Return the [x, y] coordinate for the center point of the cell that contains the specified text.  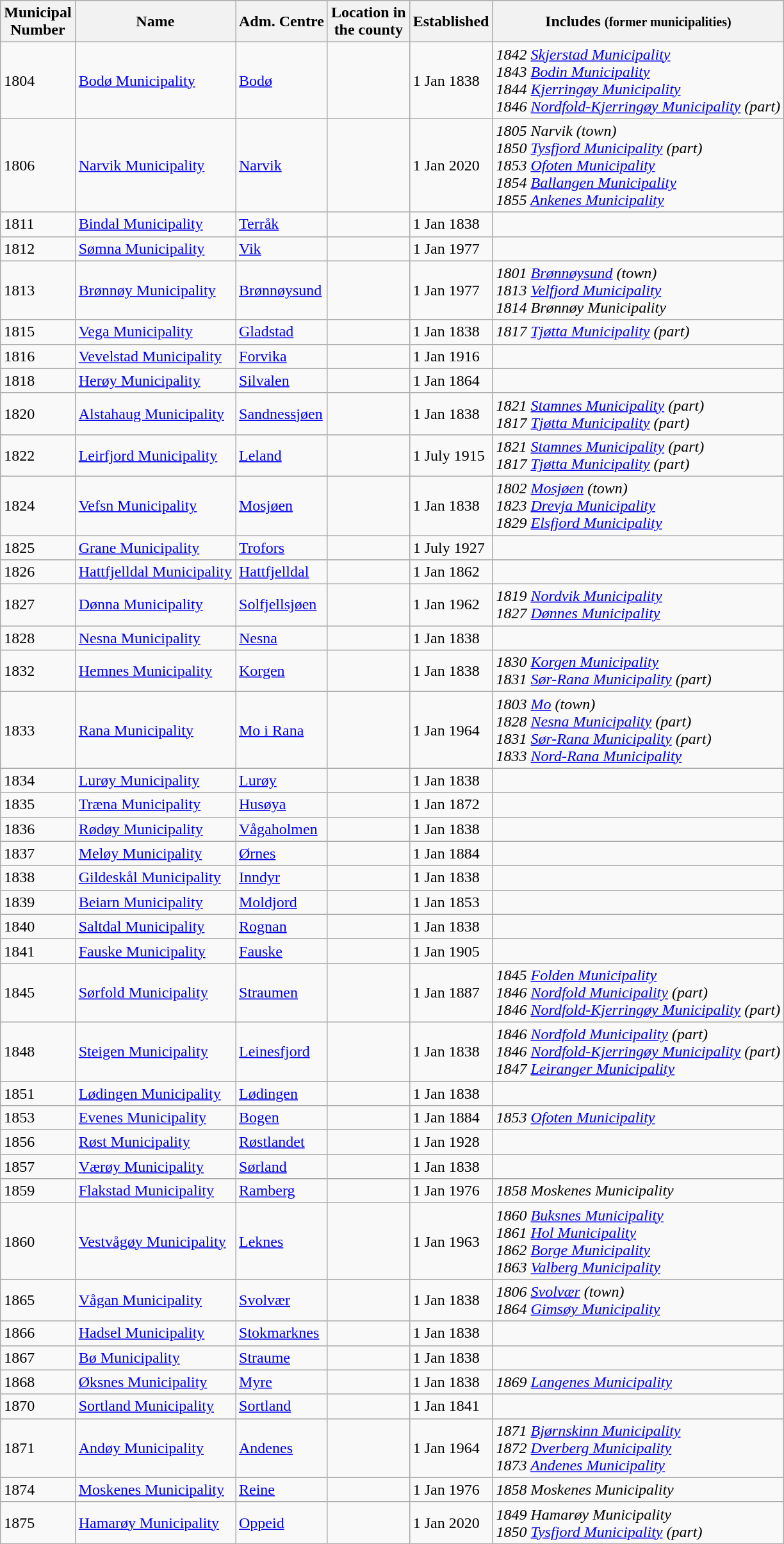
1 July 1927 [451, 548]
Moldjord [282, 902]
1840 [38, 926]
Solfjellsjøen [282, 605]
Lurøy [282, 780]
Grane Municipality [155, 548]
1816 [38, 356]
Husøya [282, 805]
1859 [38, 1191]
1868 [38, 1382]
1 Jan 1916 [451, 356]
Værøy Municipality [155, 1167]
Forvika [282, 356]
1806 [38, 165]
Straume [282, 1358]
1860 [38, 1242]
Fauske [282, 951]
1 Jan 1841 [451, 1406]
Vestvågøy Municipality [155, 1242]
1833 [38, 730]
Leknes [282, 1242]
1811 [38, 224]
Sørfold Municipality [155, 992]
Vega Municipality [155, 332]
Træna Municipality [155, 805]
Bø Municipality [155, 1358]
Vågan Municipality [155, 1301]
1818 [38, 381]
1803 Mo (town)1828 Nesna Municipality (part)1831 Sør-Rana Municipality (part)1833 Nord-Rana Municipality [638, 730]
1822 [38, 455]
1 Jan 1905 [451, 951]
Sømna Municipality [155, 249]
Moskenes Municipality [155, 1490]
1866 [38, 1333]
Trofors [282, 548]
1848 [38, 1051]
Herøy Municipality [155, 381]
Rognan [282, 926]
1851 [38, 1094]
Sørland [282, 1167]
Svolvær [282, 1301]
1825 [38, 548]
Ørnes [282, 853]
Sortland [282, 1406]
1 Jan 1872 [451, 805]
1849 Hamarøy Municipality1850 Tysfjord Municipality (part) [638, 1522]
Inndyr [282, 878]
1 July 1915 [451, 455]
Evenes Municipality [155, 1118]
1871 [38, 1448]
Leland [282, 455]
1804 [38, 81]
1856 [38, 1142]
1830 Korgen Municipality1831 Sør-Rana Municipality (part) [638, 671]
1841 [38, 951]
Beiarn Municipality [155, 902]
Hadsel Municipality [155, 1333]
1819 Nordvik Municipality1827 Dønnes Municipality [638, 605]
1836 [38, 829]
1853 Ofoten Municipality [638, 1118]
Vevelstad Municipality [155, 356]
1845 [38, 992]
Narvik [282, 165]
1875 [38, 1522]
Dønna Municipality [155, 605]
Gladstad [282, 332]
Bogen [282, 1118]
Narvik Municipality [155, 165]
1817 Tjøtta Municipality (part) [638, 332]
1853 [38, 1118]
1827 [38, 605]
Established [451, 22]
1 Jan 1962 [451, 605]
1857 [38, 1167]
Rødøy Municipality [155, 829]
Hemnes Municipality [155, 671]
Bindal Municipality [155, 224]
Røstlandet [282, 1142]
Lurøy Municipality [155, 780]
Silvalen [282, 381]
1865 [38, 1301]
Stokmarknes [282, 1333]
Lødingen [282, 1094]
1845 Folden Municipality1846 Nordfold Municipality (part)1846 Nordfold-Kjerringøy Municipality (part) [638, 992]
Reine [282, 1490]
1806 Svolvær (town)1864 Gimsøy Municipality [638, 1301]
Alstahaug Municipality [155, 414]
1838 [38, 878]
Sandnessjøen [282, 414]
Hattfjelldal [282, 572]
Vefsn Municipality [155, 505]
Straumen [282, 992]
1820 [38, 414]
Andøy Municipality [155, 1448]
1824 [38, 505]
1832 [38, 671]
Leinesfjord [282, 1051]
Hattfjelldal Municipality [155, 572]
Steigen Municipality [155, 1051]
Vågaholmen [282, 829]
1835 [38, 805]
Røst Municipality [155, 1142]
1 Jan 1963 [451, 1242]
MunicipalNumber [38, 22]
1869 Langenes Municipality [638, 1382]
1 Jan 1887 [451, 992]
1837 [38, 853]
Myre [282, 1382]
1802 Mosjøen (town)1823 Drevja Municipality1829 Elsfjord Municipality [638, 505]
1 Jan 1862 [451, 572]
1826 [38, 572]
1 Jan 1853 [451, 902]
1842 Skjerstad Municipality1843 Bodin Municipality1844 Kjerringøy Municipality1846 Nordfold-Kjerringøy Municipality (part) [638, 81]
Bodø Municipality [155, 81]
Mosjøen [282, 505]
1815 [38, 332]
Gildeskål Municipality [155, 878]
1805 Narvik (town)1850 Tysfjord Municipality (part)1853 Ofoten Municipality1854 Ballangen Municipality1855 Ankenes Municipality [638, 165]
Lødingen Municipality [155, 1094]
Nesna [282, 638]
Terråk [282, 224]
Leirfjord Municipality [155, 455]
Oppeid [282, 1522]
1 Jan 1928 [451, 1142]
1801 Brønnøysund (town)1813 Velfjord Municipality1814 Brønnøy Municipality [638, 290]
Meløy Municipality [155, 853]
1874 [38, 1490]
Ramberg [282, 1191]
Rana Municipality [155, 730]
1812 [38, 249]
Nesna Municipality [155, 638]
Bodø [282, 81]
1860 Buksnes Municipality1861 Hol Municipality1862 Borge Municipality1863 Valberg Municipality [638, 1242]
1828 [38, 638]
Includes (former municipalities) [638, 22]
Øksnes Municipality [155, 1382]
Flakstad Municipality [155, 1191]
1 Jan 1864 [451, 381]
Saltdal Municipality [155, 926]
Andenes [282, 1448]
1870 [38, 1406]
Brønnøysund [282, 290]
1871 Bjørnskinn Municipality1872 Dverberg Municipality1873 Andenes Municipality [638, 1448]
Hamarøy Municipality [155, 1522]
Mo i Rana [282, 730]
Fauske Municipality [155, 951]
1834 [38, 780]
Sortland Municipality [155, 1406]
Location inthe county [368, 22]
Korgen [282, 671]
1846 Nordfold Municipality (part)1846 Nordfold-Kjerringøy Municipality (part)1847 Leiranger Municipality [638, 1051]
1867 [38, 1358]
Adm. Centre [282, 22]
Vik [282, 249]
1813 [38, 290]
1839 [38, 902]
Name [155, 22]
Brønnøy Municipality [155, 290]
